Search for the cell housing the specified text and yield its [X, Y] center coordinate. 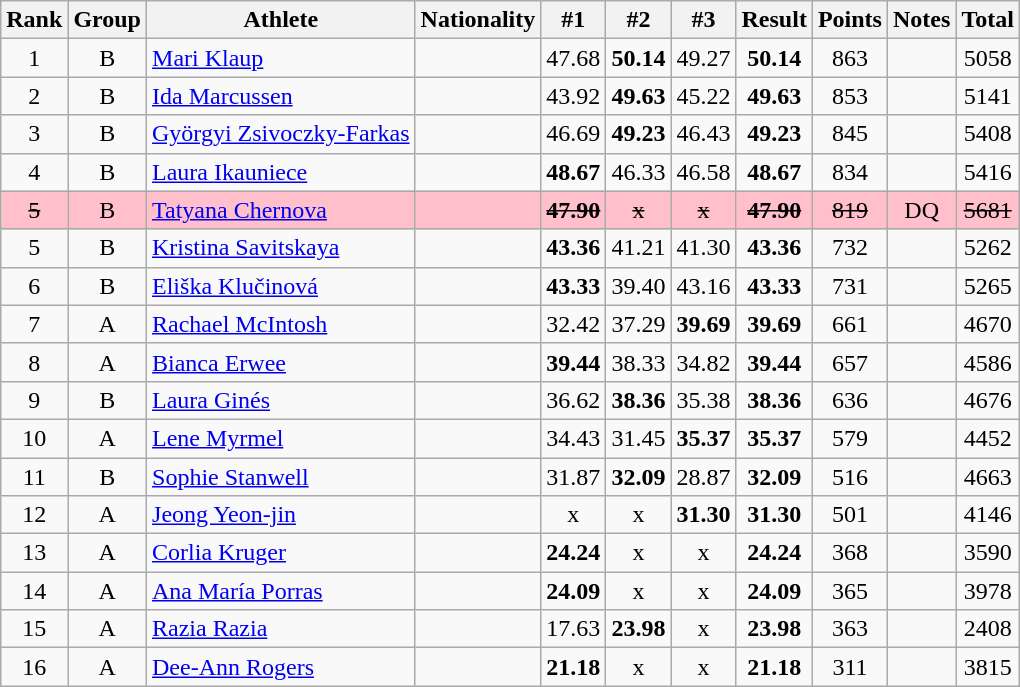
16 [34, 667]
661 [850, 324]
Györgyi Zsivoczky-Farkas [282, 134]
Athlete [282, 20]
49.27 [704, 58]
2 [34, 96]
Sophie Stanwell [282, 477]
732 [850, 248]
34.43 [574, 438]
#2 [638, 20]
38.33 [638, 362]
34.82 [704, 362]
46.69 [574, 134]
10 [34, 438]
Ida Marcussen [282, 96]
819 [850, 210]
5265 [988, 286]
Nationality [478, 20]
47.68 [574, 58]
17.63 [574, 629]
46.43 [704, 134]
Notes [921, 20]
Rank [34, 20]
3 [34, 134]
41.30 [704, 248]
#3 [704, 20]
43.16 [704, 286]
37.29 [638, 324]
853 [850, 96]
28.87 [704, 477]
365 [850, 591]
4676 [988, 400]
35.38 [704, 400]
11 [34, 477]
45.22 [704, 96]
5058 [988, 58]
Ana María Porras [282, 591]
3978 [988, 591]
834 [850, 172]
845 [850, 134]
636 [850, 400]
501 [850, 515]
2408 [988, 629]
Laura Ikauniece [282, 172]
4586 [988, 362]
Razia Razia [282, 629]
32.42 [574, 324]
46.33 [638, 172]
Rachael McIntosh [282, 324]
Result [774, 20]
4452 [988, 438]
5416 [988, 172]
#1 [574, 20]
DQ [921, 210]
Laura Ginés [282, 400]
Lene Myrmel [282, 438]
3590 [988, 553]
Group [108, 20]
579 [850, 438]
368 [850, 553]
8 [34, 362]
5408 [988, 134]
Tatyana Chernova [282, 210]
31.45 [638, 438]
3815 [988, 667]
39.40 [638, 286]
Dee-Ann Rogers [282, 667]
7 [34, 324]
12 [34, 515]
Total [988, 20]
363 [850, 629]
31.87 [574, 477]
41.21 [638, 248]
9 [34, 400]
4663 [988, 477]
46.58 [704, 172]
5141 [988, 96]
Mari Klaup [282, 58]
516 [850, 477]
15 [34, 629]
Bianca Erwee [282, 362]
Kristina Savitskaya [282, 248]
Points [850, 20]
1 [34, 58]
6 [34, 286]
4146 [988, 515]
5681 [988, 210]
863 [850, 58]
36.62 [574, 400]
731 [850, 286]
311 [850, 667]
43.92 [574, 96]
Corlia Kruger [282, 553]
Jeong Yeon-jin [282, 515]
657 [850, 362]
13 [34, 553]
4 [34, 172]
5262 [988, 248]
4670 [988, 324]
14 [34, 591]
Eliška Klučinová [282, 286]
